Identify which cell holds the provided text, then report its [x, y] central coordinate. 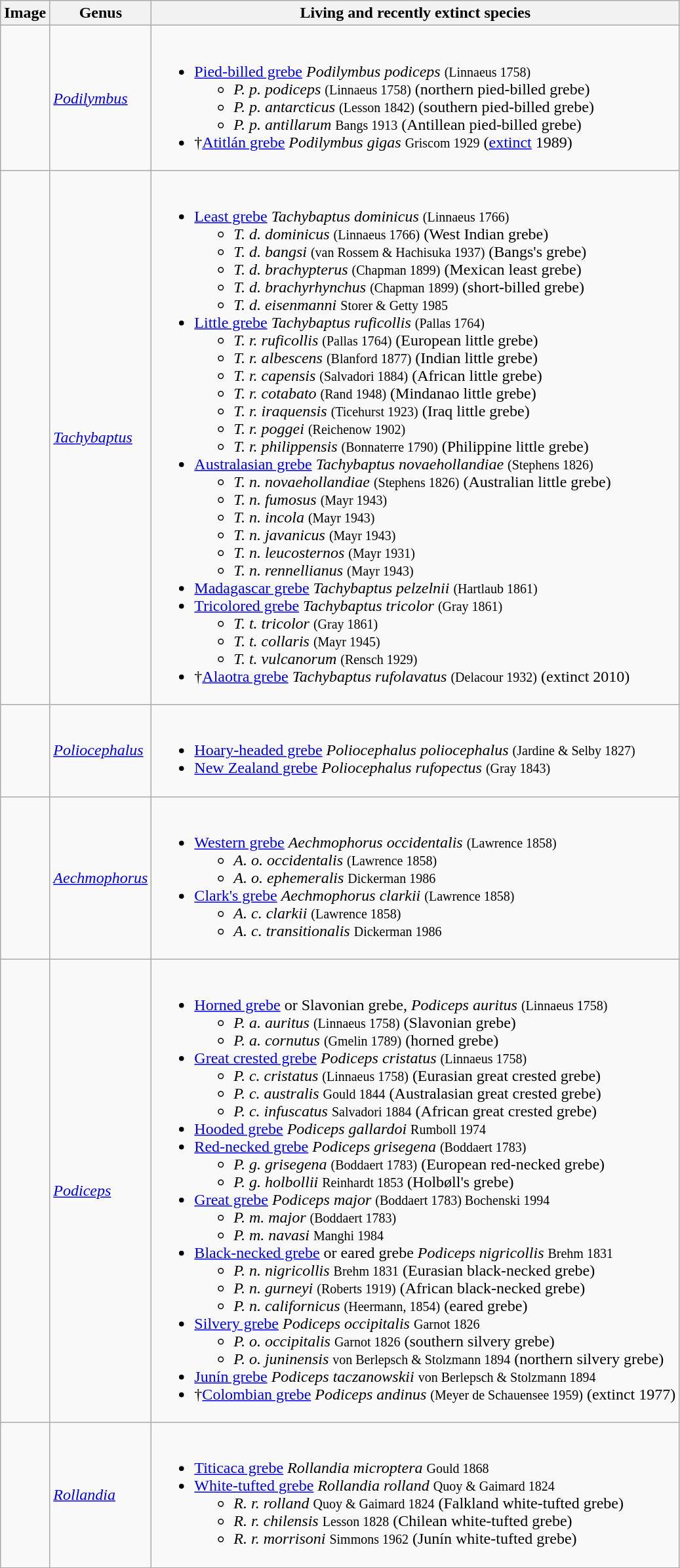
Living and recently extinct species [416, 13]
Podilymbus [101, 98]
Hoary-headed grebe Poliocephalus poliocephalus (Jardine & Selby 1827)New Zealand grebe Poliocephalus rufopectus (Gray 1843) [416, 751]
Poliocephalus [101, 751]
Aechmophorus [101, 878]
Tachybaptus [101, 438]
Podiceps [101, 1190]
Rollandia [101, 1495]
Image [25, 13]
Genus [101, 13]
